Locate the cell with the specified text and output its (X, Y) center coordinate. 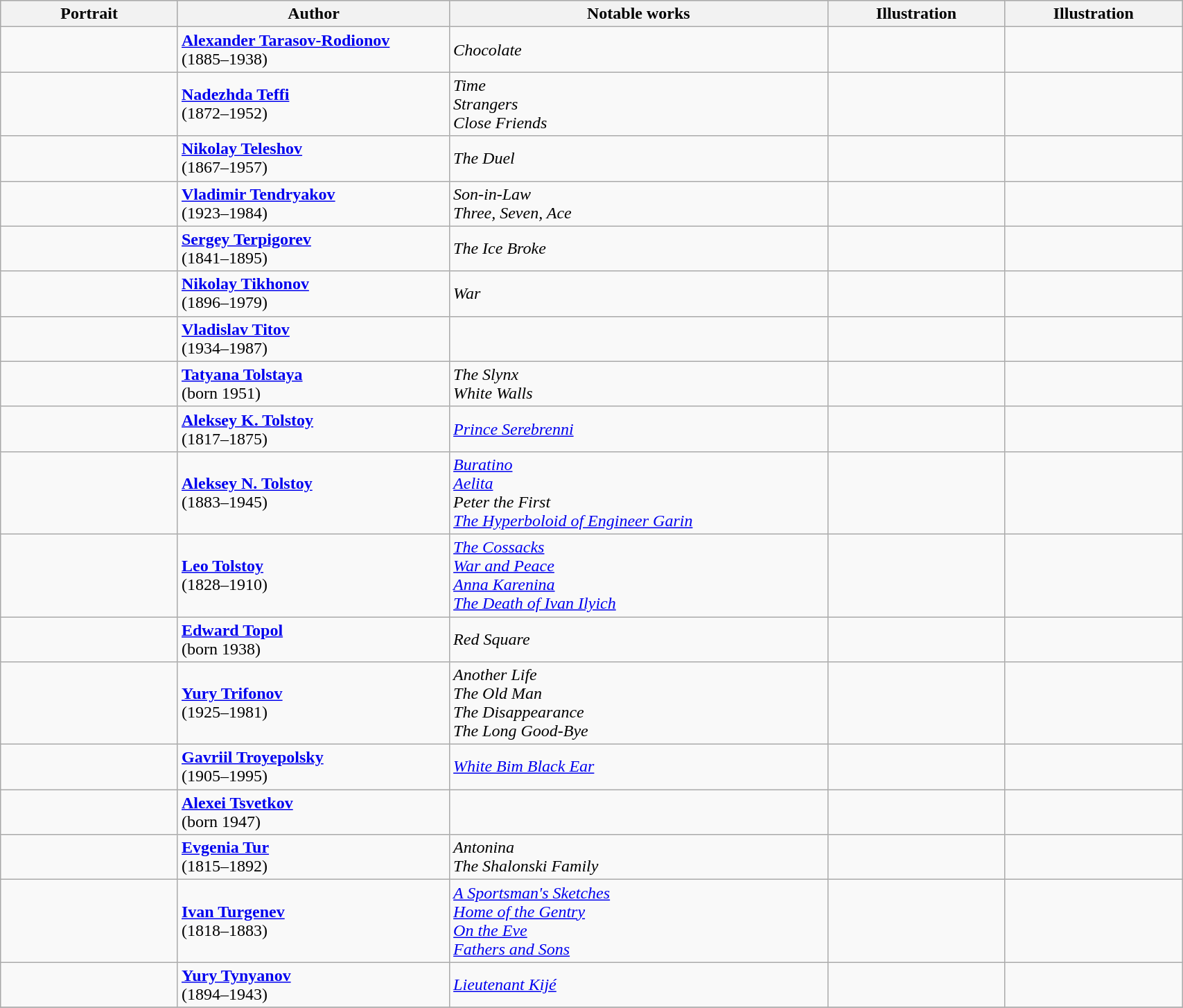
Another LifeThe Old ManThe DisappearanceThe Long Good-Bye (639, 703)
Leo Tolstoy(1828–1910) (313, 575)
Yury Trifonov(1925–1981) (313, 703)
Nadezhda Teffi(1872–1952) (313, 104)
Nikolay Teleshov(1867–1957) (313, 158)
War (639, 294)
Ivan Turgenev(1818–1883) (313, 921)
A Sportsman's SketchesHome of the GentryOn the EveFathers and Sons (639, 921)
Alexei Tsvetkov(born 1947) (313, 813)
Gavriil Troyepolsky(1905–1995) (313, 767)
The CossacksWar and PeaceAnna KareninaThe Death of Ivan Ilyich (639, 575)
Nikolay Tikhonov(1896–1979) (313, 294)
Tatyana Tolstaya(born 1951) (313, 384)
White Bim Black Ear (639, 767)
Portrait (89, 14)
Edward Topol(born 1938) (313, 639)
The Duel (639, 158)
Lieutenant Kijé (639, 984)
Aleksey N. Tolstoy(1883–1945) (313, 492)
Son-in-LawThree, Seven, Ace (639, 204)
AntoninaThe Shalonski Family (639, 857)
Chocolate (639, 50)
The Ice Broke (639, 248)
Vladimir Tendryakov(1923–1984) (313, 204)
Yury Tynyanov(1894–1943) (313, 984)
Author (313, 14)
BuratinoAelitaPeter the FirstThe Hyperboloid of Engineer Garin (639, 492)
Aleksey K. Tolstoy(1817–1875) (313, 428)
Red Square (639, 639)
Notable works (639, 14)
Evgenia Tur(1815–1892) (313, 857)
Alexander Tarasov-Rodionov(1885–1938) (313, 50)
Sergey Terpigorev(1841–1895) (313, 248)
Prince Serebrenni (639, 428)
Vladislav Titov(1934–1987) (313, 338)
The SlynxWhite Walls (639, 384)
TimeStrangersClose Friends (639, 104)
